Detect which cell encompasses the target text, then output its (X, Y) center coordinate. 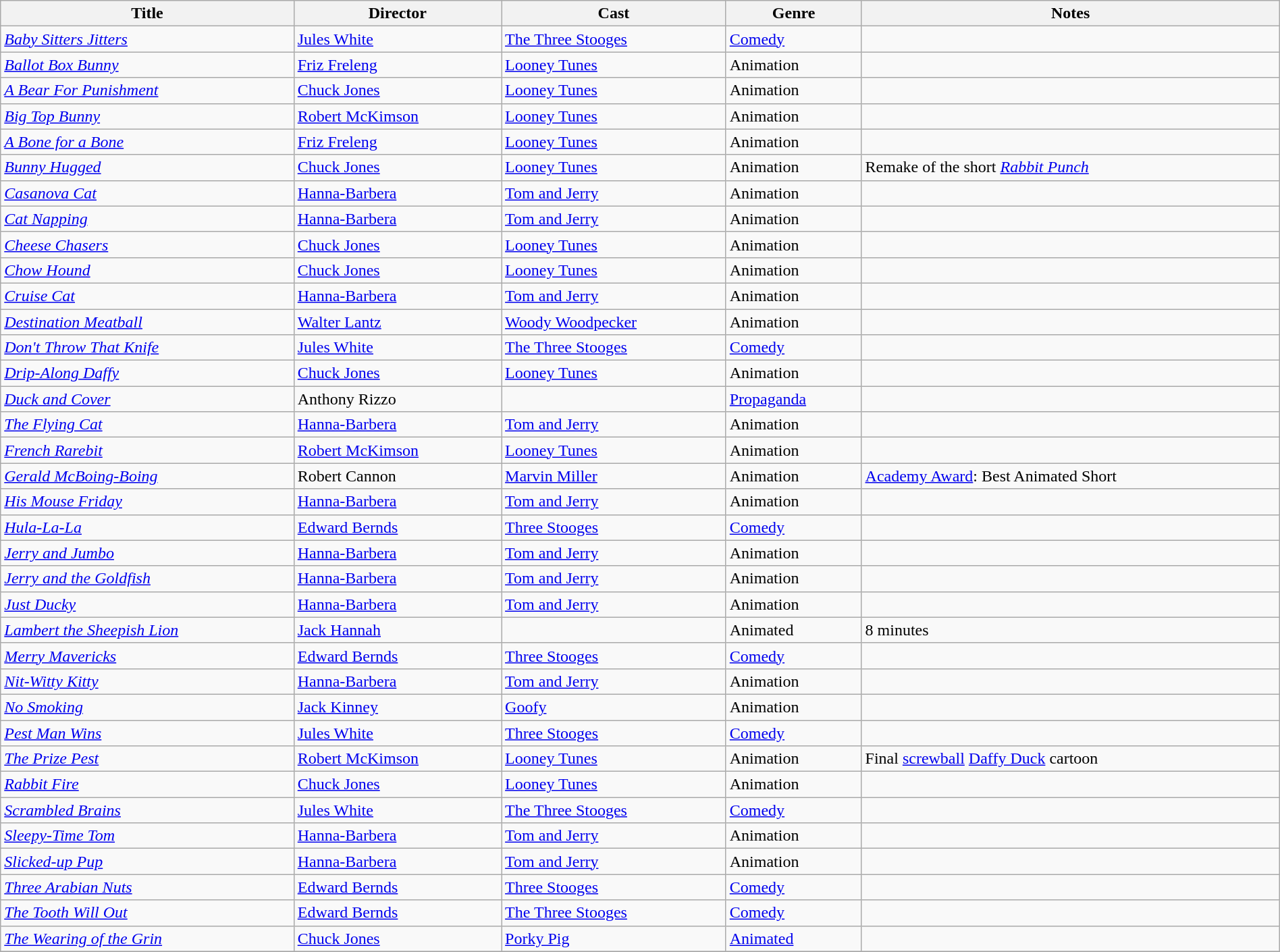
Cruise Cat (147, 296)
Slicked-up Pup (147, 862)
A Bone for a Bone (147, 142)
Pest Man Wins (147, 733)
Jack Hannah (397, 630)
Woody Woodpecker (614, 322)
His Mouse Friday (147, 502)
Destination Meatball (147, 322)
Big Top Bunny (147, 116)
Lambert the Sheepish Lion (147, 630)
The Flying Cat (147, 425)
Genre (794, 14)
Duck and Cover (147, 399)
Remake of the short Rabbit Punch (1071, 167)
A Bear For Punishment (147, 90)
Don't Throw That Knife (147, 348)
Notes (1071, 14)
Walter Lantz (397, 322)
Sleepy-Time Tom (147, 836)
Propaganda (794, 399)
Final screwball Daffy Duck cartoon (1071, 759)
Porky Pig (614, 938)
Director (397, 14)
Ballot Box Bunny (147, 65)
No Smoking (147, 707)
Academy Award: Best Animated Short (1071, 476)
Bunny Hugged (147, 167)
Rabbit Fire (147, 785)
Cast (614, 14)
Cat Napping (147, 219)
Drip-Along Daffy (147, 373)
Jack Kinney (397, 707)
8 minutes (1071, 630)
The Prize Pest (147, 759)
Merry Mavericks (147, 656)
Jerry and Jumbo (147, 553)
The Tooth Will Out (147, 913)
Marvin Miller (614, 476)
The Wearing of the Grin (147, 938)
Robert Cannon (397, 476)
Hula-La-La (147, 527)
Chow Hound (147, 270)
Three Arabian Nuts (147, 887)
Just Ducky (147, 604)
Baby Sitters Jitters (147, 39)
Cheese Chasers (147, 244)
Title (147, 14)
Jerry and the Goldfish (147, 579)
Anthony Rizzo (397, 399)
French Rarebit (147, 450)
Casanova Cat (147, 193)
Nit-Witty Kitty (147, 681)
Goofy (614, 707)
Gerald McBoing-Boing (147, 476)
Scrambled Brains (147, 810)
